Detect which cell encompasses the target text, then output its (X, Y) center coordinate. 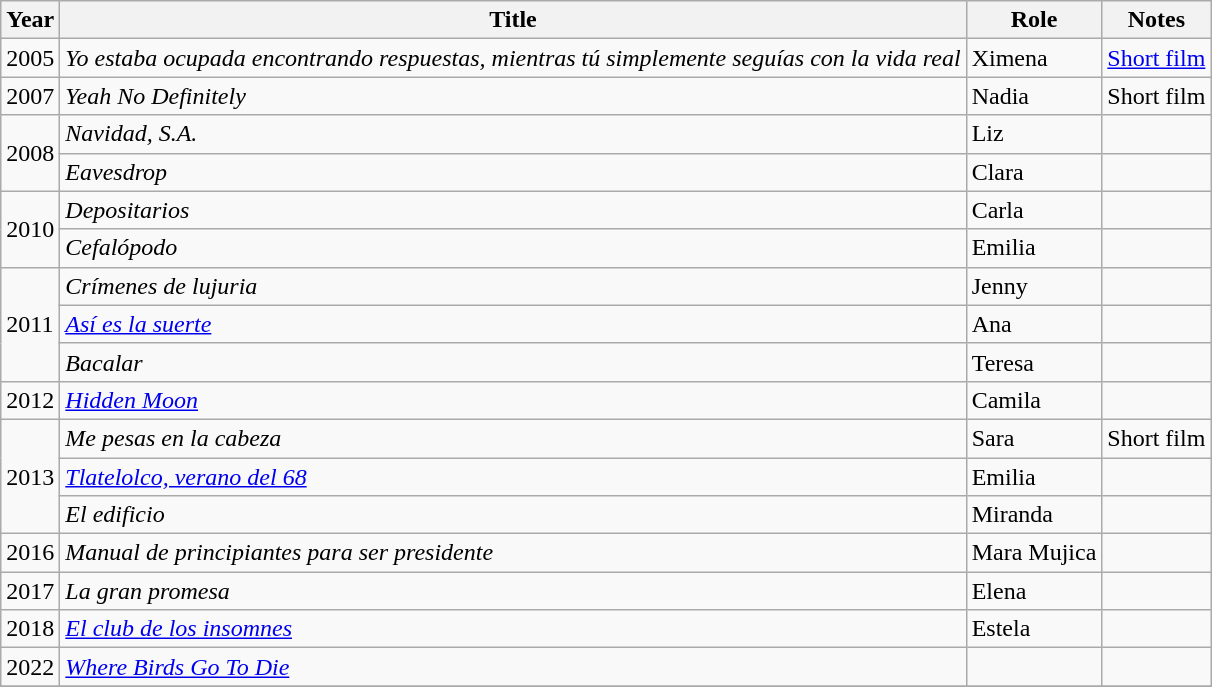
2011 (30, 324)
Carla (1034, 210)
Crímenes de lujuria (513, 286)
2012 (30, 400)
Nadia (1034, 96)
Notes (1156, 20)
Ximena (1034, 58)
Hidden Moon (513, 400)
Manual de principiantes para ser presidente (513, 553)
Teresa (1034, 362)
Where Birds Go To Die (513, 667)
Miranda (1034, 515)
Navidad, S.A. (513, 134)
Estela (1034, 629)
2008 (30, 153)
2018 (30, 629)
Title (513, 20)
Así es la suerte (513, 324)
Role (1034, 20)
El club de los insomnes (513, 629)
Ana (1034, 324)
Camila (1034, 400)
2016 (30, 553)
Jenny (1034, 286)
2022 (30, 667)
2013 (30, 476)
Yeah No Definitely (513, 96)
Me pesas en la cabeza (513, 438)
Depositarios (513, 210)
Tlatelolco, verano del 68 (513, 477)
Sara (1034, 438)
Elena (1034, 591)
Cefalópodo (513, 248)
Mara Mujica (1034, 553)
Yo estaba ocupada encontrando respuestas, mientras tú simplemente seguías con la vida real (513, 58)
2010 (30, 229)
Liz (1034, 134)
2017 (30, 591)
Clara (1034, 172)
2007 (30, 96)
La gran promesa (513, 591)
Eavesdrop (513, 172)
2005 (30, 58)
Bacalar (513, 362)
Year (30, 20)
El edificio (513, 515)
